Locate the cell with the specified text and output its [x, y] center coordinate. 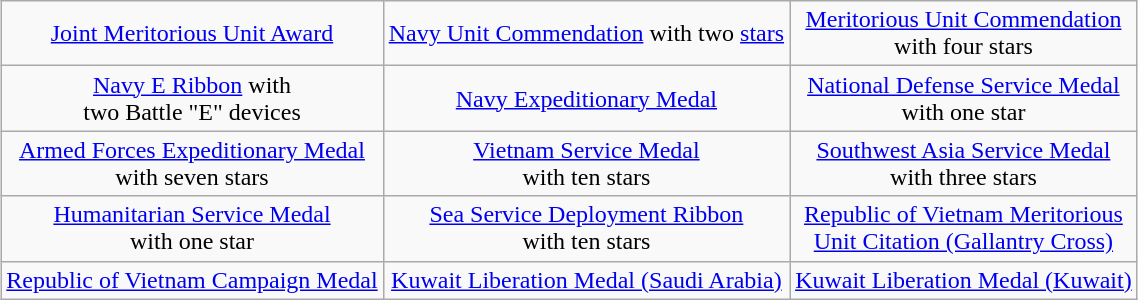
Sea Service Deployment Ribbonwith ten stars [586, 228]
Southwest Asia Service Medalwith three stars [964, 164]
Navy Unit Commendation with two stars [586, 34]
Republic of Vietnam MeritoriousUnit Citation (Gallantry Cross) [964, 228]
Joint Meritorious Unit Award [192, 34]
Humanitarian Service Medalwith one star [192, 228]
Kuwait Liberation Medal (Kuwait) [964, 280]
Republic of Vietnam Campaign Medal [192, 280]
Armed Forces Expeditionary Medalwith seven stars [192, 164]
Kuwait Liberation Medal (Saudi Arabia) [586, 280]
Navy E Ribbon with two Battle "E" devices [192, 98]
Navy Expeditionary Medal [586, 98]
National Defense Service Medalwith one star [964, 98]
Meritorious Unit Commendationwith four stars [964, 34]
Vietnam Service Medalwith ten stars [586, 164]
